Provide the [X, Y] coordinate of the cell's center where the given text is located.  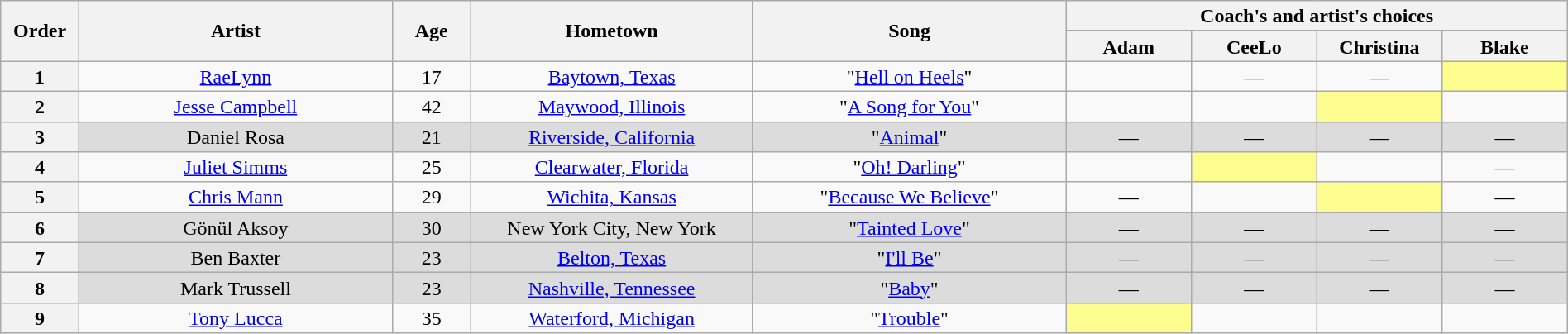
4 [40, 167]
New York City, New York [612, 228]
"Trouble" [910, 317]
Christina [1379, 46]
RaeLynn [235, 76]
"Animal" [910, 137]
Age [432, 31]
Chris Mann [235, 197]
17 [432, 76]
Ben Baxter [235, 258]
8 [40, 288]
Daniel Rosa [235, 137]
Song [910, 31]
3 [40, 137]
Wichita, Kansas [612, 197]
Hometown [612, 31]
9 [40, 317]
30 [432, 228]
Juliet Simms [235, 167]
"Baby" [910, 288]
2 [40, 106]
Jesse Campbell [235, 106]
CeeLo [1255, 46]
29 [432, 197]
"I'll Be" [910, 258]
6 [40, 228]
Coach's and artist's choices [1317, 17]
Clearwater, Florida [612, 167]
Belton, Texas [612, 258]
Mark Trussell [235, 288]
Order [40, 31]
Maywood, Illinois [612, 106]
5 [40, 197]
Waterford, Michigan [612, 317]
"Oh! Darling" [910, 167]
Baytown, Texas [612, 76]
"A Song for You" [910, 106]
Riverside, California [612, 137]
Adam [1129, 46]
Gönül Aksoy [235, 228]
"Hell on Heels" [910, 76]
25 [432, 167]
Nashville, Tennessee [612, 288]
Artist [235, 31]
1 [40, 76]
"Tainted Love" [910, 228]
35 [432, 317]
Tony Lucca [235, 317]
21 [432, 137]
"Because We Believe" [910, 197]
42 [432, 106]
7 [40, 258]
Blake [1505, 46]
